Output the [x, y] coordinate of the center of the cell containing the given text.  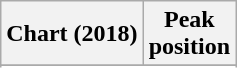
Chart (2018) [72, 34]
Peakposition [189, 34]
